Scan for the cell matching the given text and deliver its [x, y] coordinate at center. 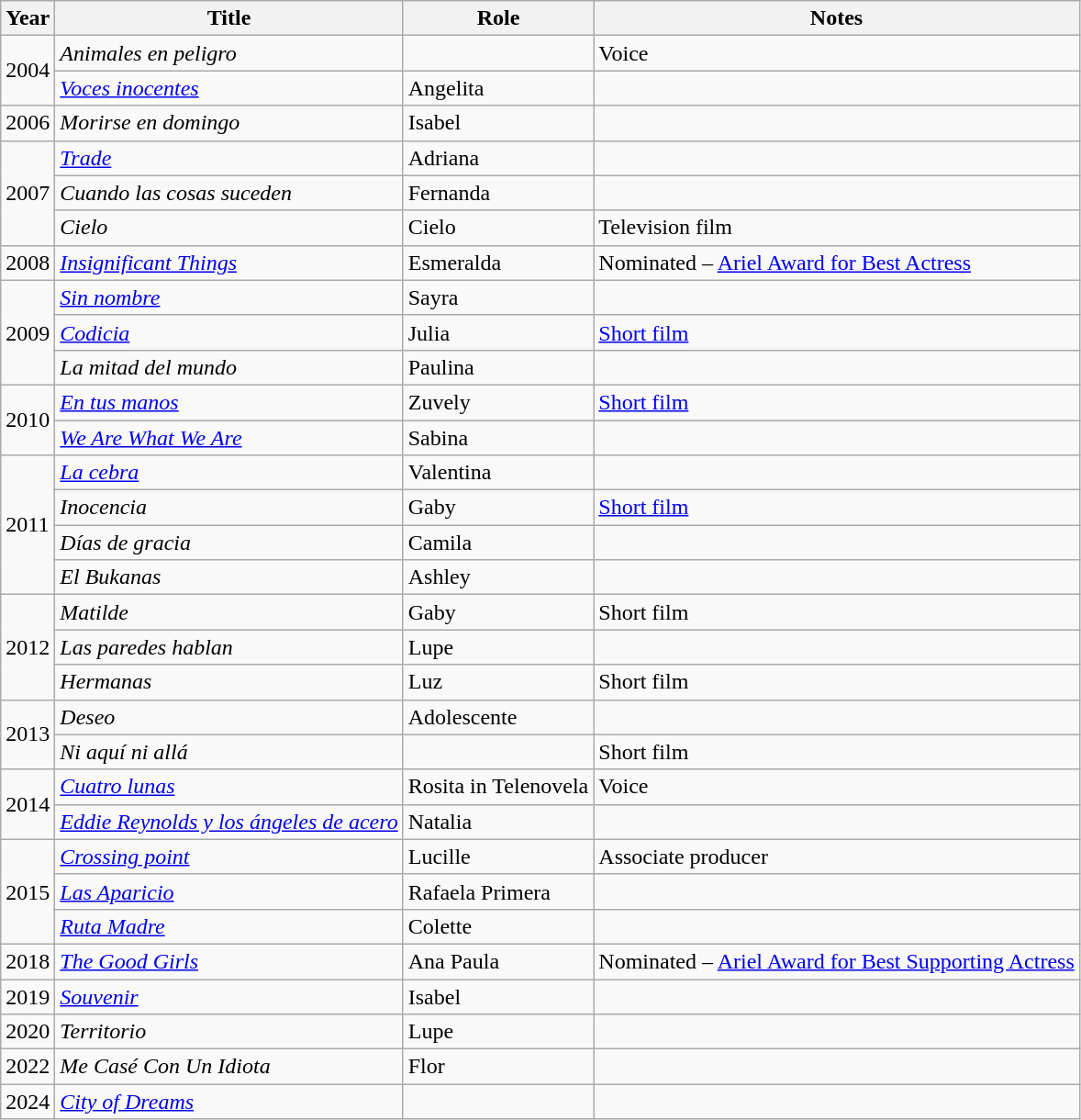
2012 [28, 647]
2008 [28, 263]
Crossing point [229, 857]
Nominated – Ariel Award for Best Supporting Actress [837, 961]
Esmeralda [498, 263]
City of Dreams [229, 1102]
Rafaela Primera [498, 891]
Las paredes hablan [229, 647]
Notes [837, 18]
Eddie Reynolds y los ángeles de acero [229, 822]
2013 [28, 734]
Role [498, 18]
Angelita [498, 88]
Associate producer [837, 857]
Zuvely [498, 402]
2018 [28, 961]
Natalia [498, 822]
Television film [837, 228]
Title [229, 18]
Ashley [498, 577]
2007 [28, 193]
Insignificant Things [229, 263]
El Bukanas [229, 577]
Fernanda [498, 193]
Ana Paula [498, 961]
Ruta Madre [229, 926]
Camila [498, 543]
Cuatro lunas [229, 787]
Territorio [229, 1032]
Codicia [229, 332]
2015 [28, 891]
2022 [28, 1067]
Voces inocentes [229, 88]
La mitad del mundo [229, 367]
Souvenir [229, 996]
Nominated – Ariel Award for Best Actress [837, 263]
Animales en peligro [229, 53]
Lucille [498, 857]
Sayra [498, 297]
Días de gracia [229, 543]
Deseo [229, 717]
Luz [498, 682]
Rosita in Telenovela [498, 787]
Year [28, 18]
Matilde [229, 612]
Inocencia [229, 508]
Valentina [498, 473]
Sin nombre [229, 297]
Las Aparicio [229, 891]
Colette [498, 926]
2009 [28, 332]
2011 [28, 525]
Julia [498, 332]
2006 [28, 123]
Adriana [498, 158]
2020 [28, 1032]
Me Casé Con Un Idiota [229, 1067]
The Good Girls [229, 961]
En tus manos [229, 402]
Trade [229, 158]
2014 [28, 804]
Hermanas [229, 682]
We Are What We Are [229, 438]
Morirse en domingo [229, 123]
Ni aquí ni allá [229, 752]
La cebra [229, 473]
2010 [28, 420]
2024 [28, 1102]
Sabina [498, 438]
2004 [28, 71]
Adolescente [498, 717]
Flor [498, 1067]
Cuando las cosas suceden [229, 193]
Paulina [498, 367]
2019 [28, 996]
